Search for the cell housing the specified text and yield its (X, Y) center coordinate. 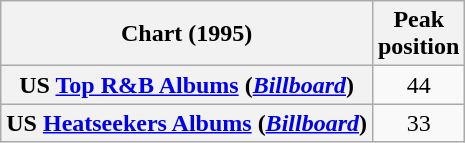
Chart (1995) (187, 34)
Peakposition (418, 34)
US Heatseekers Albums (Billboard) (187, 123)
44 (418, 85)
33 (418, 123)
US Top R&B Albums (Billboard) (187, 85)
